Pinpoint the cell where the given text exists, returning its (X, Y) midpoint coordinate. 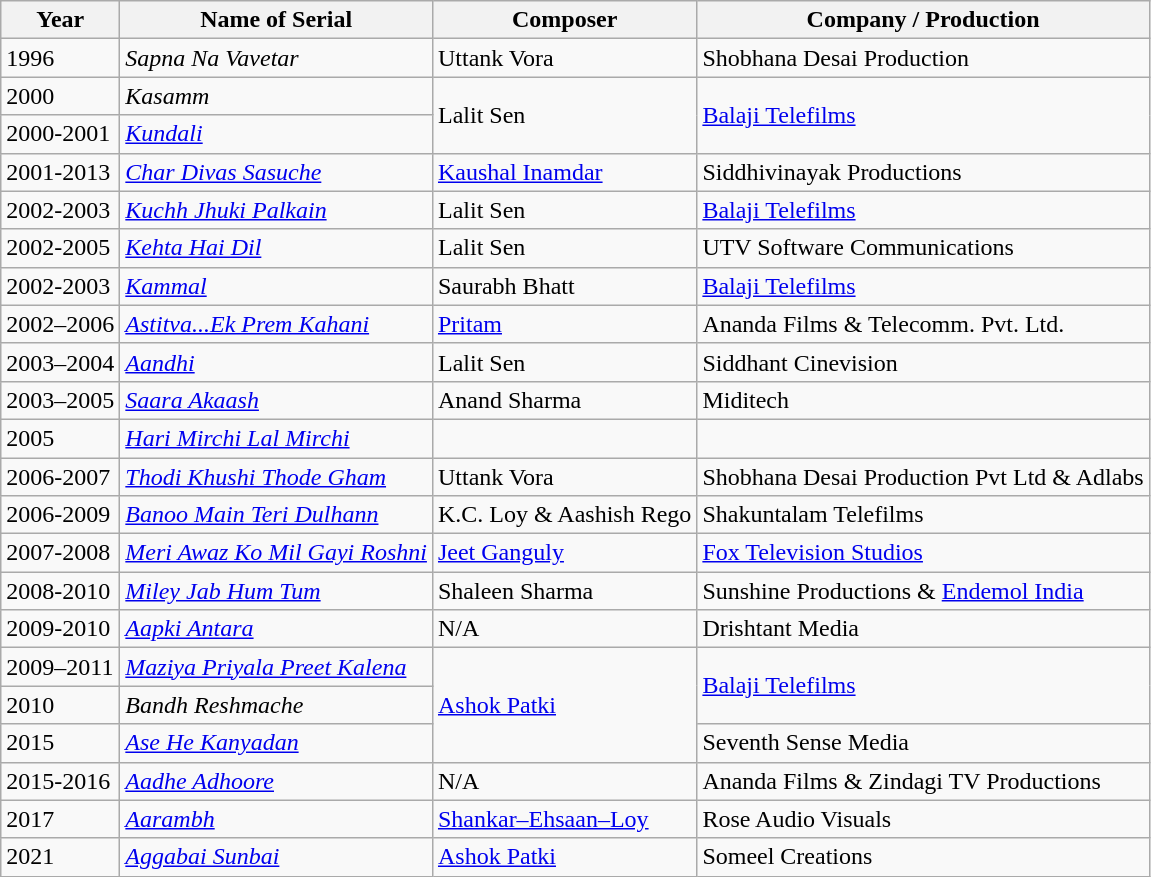
1996 (60, 58)
Shakuntalam Telefilms (923, 515)
Siddhivinayak Productions (923, 172)
Maziya Priyala Preet Kalena (276, 667)
2009-2010 (60, 629)
Shaleen Sharma (564, 591)
Miley Jab Hum Tum (276, 591)
Someel Creations (923, 857)
Fox Television Studios (923, 553)
UTV Software Communications (923, 248)
2000 (60, 96)
K.C. Loy & Aashish Rego (564, 515)
2002-2005 (60, 248)
Kehta Hai Dil (276, 248)
2008-2010 (60, 591)
Siddhant Cinevision (923, 362)
2006-2007 (60, 477)
Saurabh Bhatt (564, 286)
Astitva...Ek Prem Kahani (276, 324)
Kammal (276, 286)
Hari Mirchi Lal Mirchi (276, 438)
2003–2004 (60, 362)
Kundali (276, 134)
Name of Serial (276, 20)
Pritam (564, 324)
2009–2011 (60, 667)
Drishtant Media (923, 629)
2010 (60, 705)
2015-2016 (60, 781)
Ananda Films & Zindagi TV Productions (923, 781)
Banoo Main Teri Dulhann (276, 515)
Saara Akaash (276, 400)
2001-2013 (60, 172)
Jeet Ganguly (564, 553)
Bandh Reshmache (276, 705)
2007-2008 (60, 553)
Shankar–Ehsaan–Loy (564, 819)
Sapna Na Vavetar (276, 58)
Seventh Sense Media (923, 743)
2021 (60, 857)
Aapki Antara (276, 629)
2015 (60, 743)
Char Divas Sasuche (276, 172)
Year (60, 20)
2003–2005 (60, 400)
2002–2006 (60, 324)
Aarambh (276, 819)
Composer (564, 20)
Aggabai Sunbai (276, 857)
Meri Awaz Ko Mil Gayi Roshni (276, 553)
Shobhana Desai Production Pvt Ltd & Adlabs (923, 477)
Miditech (923, 400)
Shobhana Desai Production (923, 58)
Kasamm (276, 96)
Aandhi (276, 362)
Rose Audio Visuals (923, 819)
Kuchh Jhuki Palkain (276, 210)
Anand Sharma (564, 400)
Thodi Khushi Thode Gham (276, 477)
Aadhe Adhoore (276, 781)
2000-2001 (60, 134)
2017 (60, 819)
Company / Production (923, 20)
Sunshine Productions & Endemol India (923, 591)
2006-2009 (60, 515)
Ase He Kanyadan (276, 743)
Ananda Films & Telecomm. Pvt. Ltd. (923, 324)
2005 (60, 438)
Kaushal Inamdar (564, 172)
